Provide the (X, Y) coordinate of the cell's center where the given text is located.  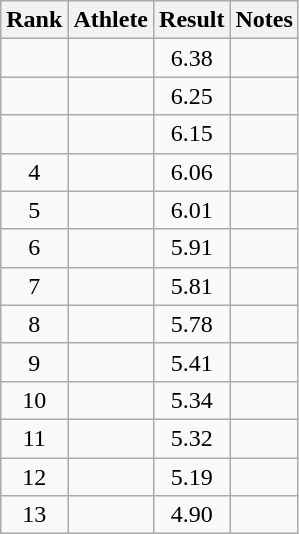
5.78 (192, 324)
6.15 (192, 134)
11 (34, 438)
Result (192, 20)
6.01 (192, 210)
6.25 (192, 96)
4 (34, 172)
5.32 (192, 438)
13 (34, 515)
Rank (34, 20)
Athlete (111, 20)
5 (34, 210)
6.06 (192, 172)
Notes (264, 20)
7 (34, 286)
5.19 (192, 477)
6.38 (192, 58)
10 (34, 400)
9 (34, 362)
5.81 (192, 286)
5.41 (192, 362)
5.91 (192, 248)
5.34 (192, 400)
6 (34, 248)
4.90 (192, 515)
12 (34, 477)
8 (34, 324)
